Scan for the cell matching the given text and deliver its (x, y) coordinate at center. 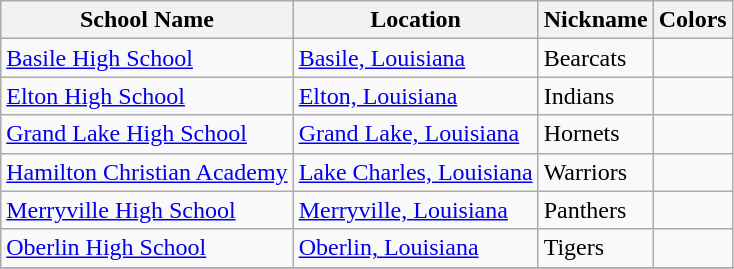
Hamilton Christian Academy (147, 172)
Basile High School (147, 58)
Elton, Louisiana (416, 96)
Oberlin High School (147, 248)
Basile, Louisiana (416, 58)
Indians (596, 96)
Grand Lake, Louisiana (416, 134)
Tigers (596, 248)
Lake Charles, Louisiana (416, 172)
School Name (147, 20)
Panthers (596, 210)
Hornets (596, 134)
Nickname (596, 20)
Merryville High School (147, 210)
Colors (692, 20)
Elton High School (147, 96)
Warriors (596, 172)
Bearcats (596, 58)
Grand Lake High School (147, 134)
Merryville, Louisiana (416, 210)
Location (416, 20)
Oberlin, Louisiana (416, 248)
